Output the (x, y) coordinate of the center of the cell containing the given text.  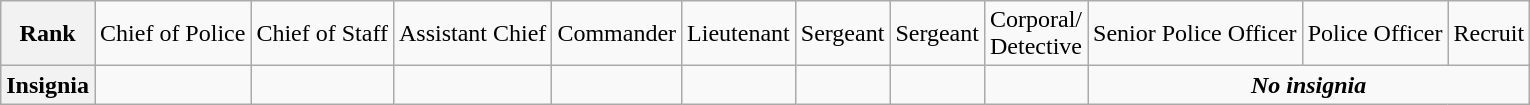
Chief of Police (173, 34)
Police Officer (1375, 34)
Lieutenant (739, 34)
Assistant Chief (472, 34)
Commander (617, 34)
Chief of Staff (322, 34)
No insignia (1309, 85)
Corporal/Detective (1036, 34)
Senior Police Officer (1196, 34)
Insignia (48, 85)
Recruit (1489, 34)
Rank (48, 34)
